Search for the cell housing the specified text and yield its (X, Y) center coordinate. 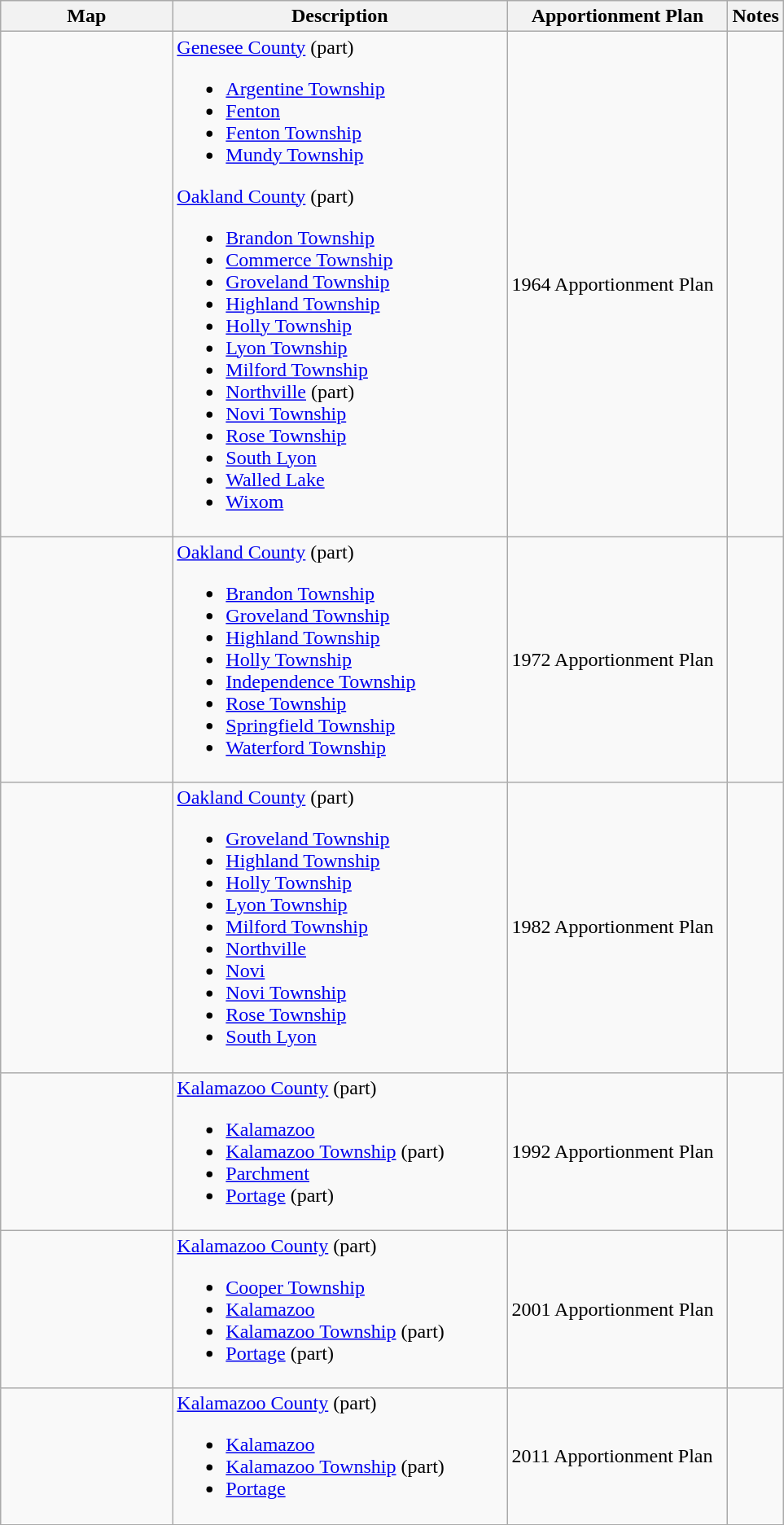
Kalamazoo County (part)KalamazooKalamazoo Township (part)Portage (340, 1456)
1972 Apportionment Plan (617, 660)
Notes (756, 16)
1992 Apportionment Plan (617, 1151)
1964 Apportionment Plan (617, 284)
Oakland County (part)Groveland TownshipHighland TownshipHolly TownshipLyon TownshipMilford TownshipNorthvilleNoviNovi TownshipRose TownshipSouth Lyon (340, 927)
Map (86, 16)
Kalamazoo County (part)Cooper TownshipKalamazooKalamazoo Township (part)Portage (part) (340, 1309)
Description (340, 16)
2011 Apportionment Plan (617, 1456)
Kalamazoo County (part)KalamazooKalamazoo Township (part)ParchmentPortage (part) (340, 1151)
1982 Apportionment Plan (617, 927)
Apportionment Plan (617, 16)
2001 Apportionment Plan (617, 1309)
